Pinpoint the cell where the given text exists, returning its (X, Y) midpoint coordinate. 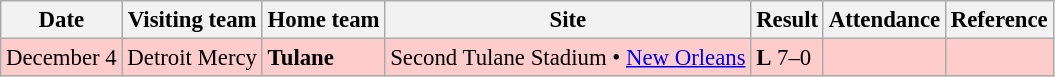
December 4 (62, 58)
Date (62, 20)
Reference (999, 20)
Second Tulane Stadium • New Orleans (568, 58)
Home team (324, 20)
Tulane (324, 58)
Attendance (884, 20)
Site (568, 20)
L 7–0 (788, 58)
Visiting team (192, 20)
Result (788, 20)
Detroit Mercy (192, 58)
